Extract the [x, y] coordinate from the center of the cell holding the provided text.  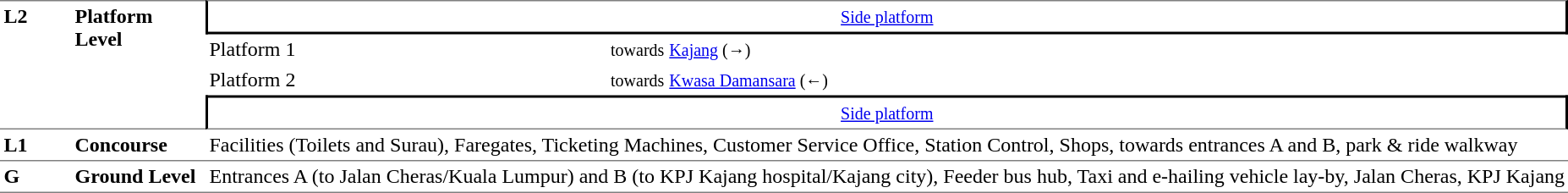
G [36, 177]
Concourse [139, 146]
Platform 2 [406, 80]
Platform 1 [406, 49]
Ground Level [139, 177]
L2 [36, 64]
Platform Level [139, 64]
L1 [36, 146]
